Identify which cell holds the provided text, then report its (x, y) central coordinate. 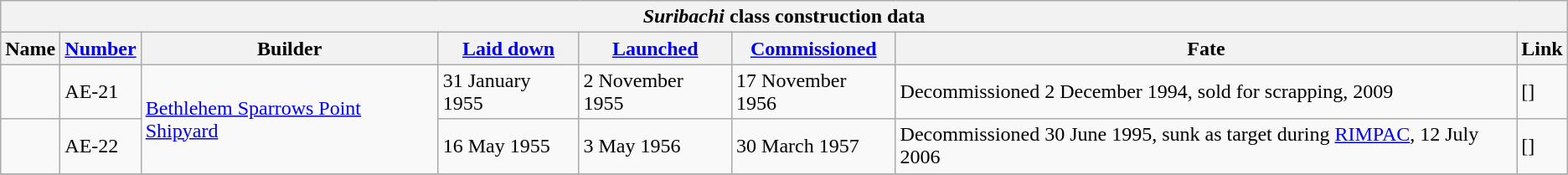
Launched (655, 49)
Laid down (508, 49)
Builder (290, 49)
Decommissioned 30 June 1995, sunk as target during RIMPAC, 12 July 2006 (1206, 146)
AE-22 (101, 146)
AE-21 (101, 92)
16 May 1955 (508, 146)
Bethlehem Sparrows Point Shipyard (290, 119)
30 March 1957 (814, 146)
17 November 1956 (814, 92)
Commissioned (814, 49)
31 January 1955 (508, 92)
Fate (1206, 49)
Suribachi class construction data (784, 17)
3 May 1956 (655, 146)
Link (1542, 49)
Decommissioned 2 December 1994, sold for scrapping, 2009 (1206, 92)
Number (101, 49)
2 November 1955 (655, 92)
Name (30, 49)
